Pinpoint the cell where the given text exists, returning its [X, Y] midpoint coordinate. 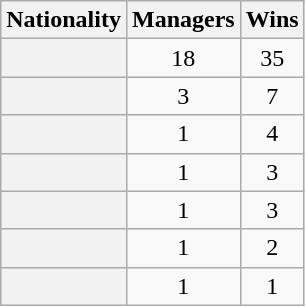
35 [272, 58]
2 [272, 248]
7 [272, 96]
Managers [183, 20]
Nationality [64, 20]
18 [183, 58]
Wins [272, 20]
4 [272, 134]
